Find where the given text appears and provide that cell's center as (X, Y) coordinate. 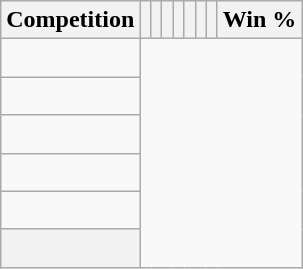
Win % (260, 20)
Competition (70, 20)
